Determine the [X, Y] coordinate at the center of the cell enclosing the given text.  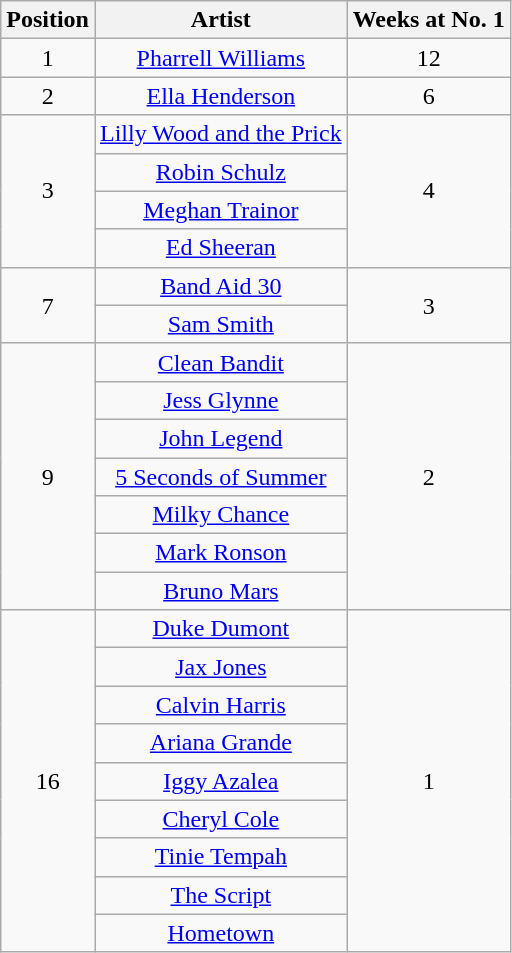
Band Aid 30 [220, 286]
Pharrell Williams [220, 58]
John Legend [220, 438]
Cheryl Cole [220, 819]
6 [428, 96]
Jax Jones [220, 667]
Ariana Grande [220, 743]
Bruno Mars [220, 591]
Duke Dumont [220, 629]
Hometown [220, 933]
Tinie Tempah [220, 857]
Weeks at No. 1 [428, 20]
Robin Schulz [220, 172]
16 [48, 782]
Ed Sheeran [220, 248]
Lilly Wood and the Prick [220, 134]
Milky Chance [220, 515]
9 [48, 476]
Meghan Trainor [220, 210]
7 [48, 305]
Artist [220, 20]
Calvin Harris [220, 705]
4 [428, 191]
Mark Ronson [220, 553]
5 Seconds of Summer [220, 477]
The Script [220, 895]
Jess Glynne [220, 400]
Sam Smith [220, 324]
12 [428, 58]
Iggy Azalea [220, 781]
Clean Bandit [220, 362]
Ella Henderson [220, 96]
Position [48, 20]
